Identify which cell holds the provided text, then report its (X, Y) central coordinate. 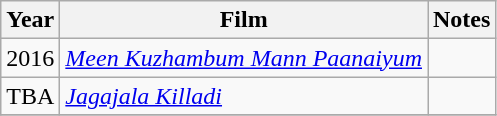
Year (30, 20)
Meen Kuzhambum Mann Paanaiyum (244, 58)
Film (244, 20)
Notes (462, 20)
TBA (30, 96)
Jagajala Killadi (244, 96)
2016 (30, 58)
